Scan for the cell matching the given text and deliver its (X, Y) coordinate at center. 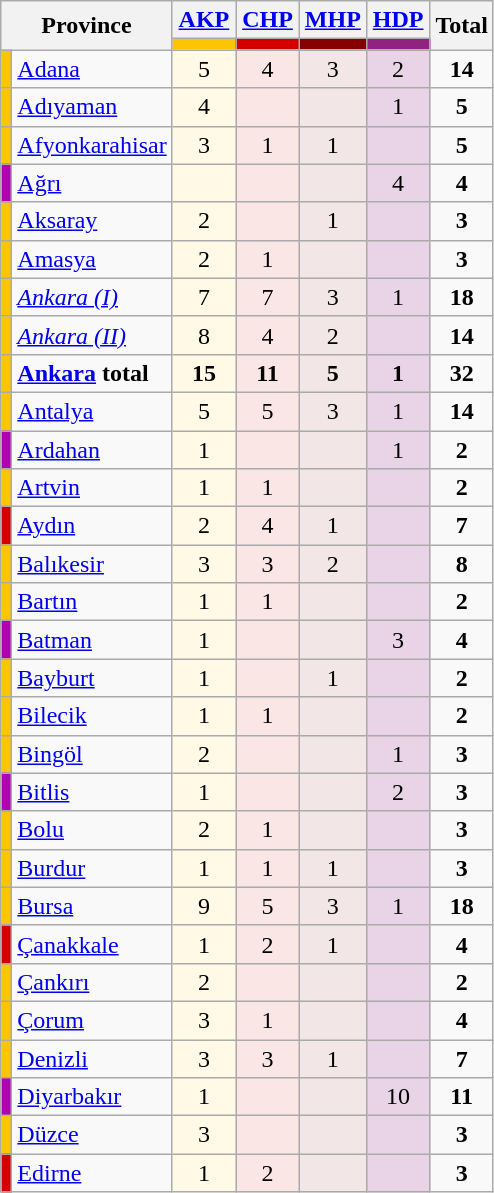
Ankara total (92, 373)
10 (398, 1097)
Batman (92, 640)
Ağrı (92, 183)
Bingöl (92, 754)
Balıkesir (92, 564)
Bilecik (92, 716)
Diyarbakır (92, 1097)
Ardahan (92, 449)
Aydın (92, 526)
Çorum (92, 1020)
Bayburt (92, 678)
Düzce (92, 1135)
Bursa (92, 906)
Burdur (92, 868)
Ankara (I) (92, 297)
Çankırı (92, 982)
Adana (92, 69)
32 (462, 373)
Çanakkale (92, 944)
CHP (268, 20)
Bitlis (92, 792)
Aksaray (92, 221)
Ankara (II) (92, 335)
Artvin (92, 488)
Afyonkarahisar (92, 145)
15 (204, 373)
9 (204, 906)
Denizli (92, 1059)
AKP (204, 20)
MHP (332, 20)
Amasya (92, 259)
HDP (398, 20)
Antalya (92, 411)
Edirne (92, 1173)
Province (86, 26)
Bolu (92, 830)
Bartın (92, 602)
Total (462, 26)
Adıyaman (92, 107)
